Pinpoint the cell where the given text exists, returning its (x, y) midpoint coordinate. 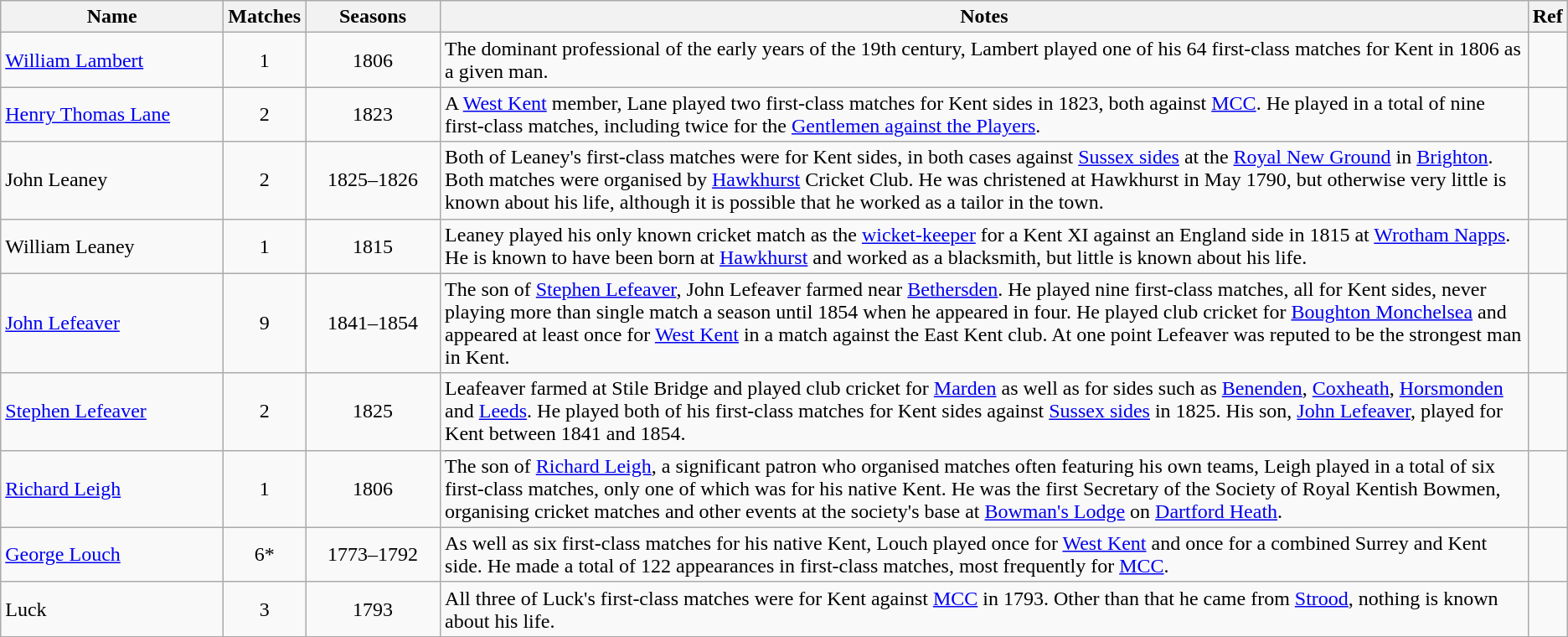
John Lefeaver (112, 324)
1825–1826 (374, 180)
Ref (1548, 17)
1823 (374, 114)
Notes (985, 17)
William Leaney (112, 246)
John Leaney (112, 180)
Henry Thomas Lane (112, 114)
1793 (374, 609)
1773–1792 (374, 555)
1815 (374, 246)
Matches (265, 17)
Stephen Lefeaver (112, 412)
6* (265, 555)
The dominant professional of the early years of the 19th century, Lambert played one of his 64 first-class matches for Kent in 1806 as a given man. (985, 60)
All three of Luck's first-class matches were for Kent against MCC in 1793. Other than that he came from Strood, nothing is known about his life. (985, 609)
Richard Leigh (112, 489)
George Louch (112, 555)
William Lambert (112, 60)
Name (112, 17)
Seasons (374, 17)
Luck (112, 609)
1841–1854 (374, 324)
9 (265, 324)
1825 (374, 412)
3 (265, 609)
